Return (X, Y) of the center of cell containing provided text 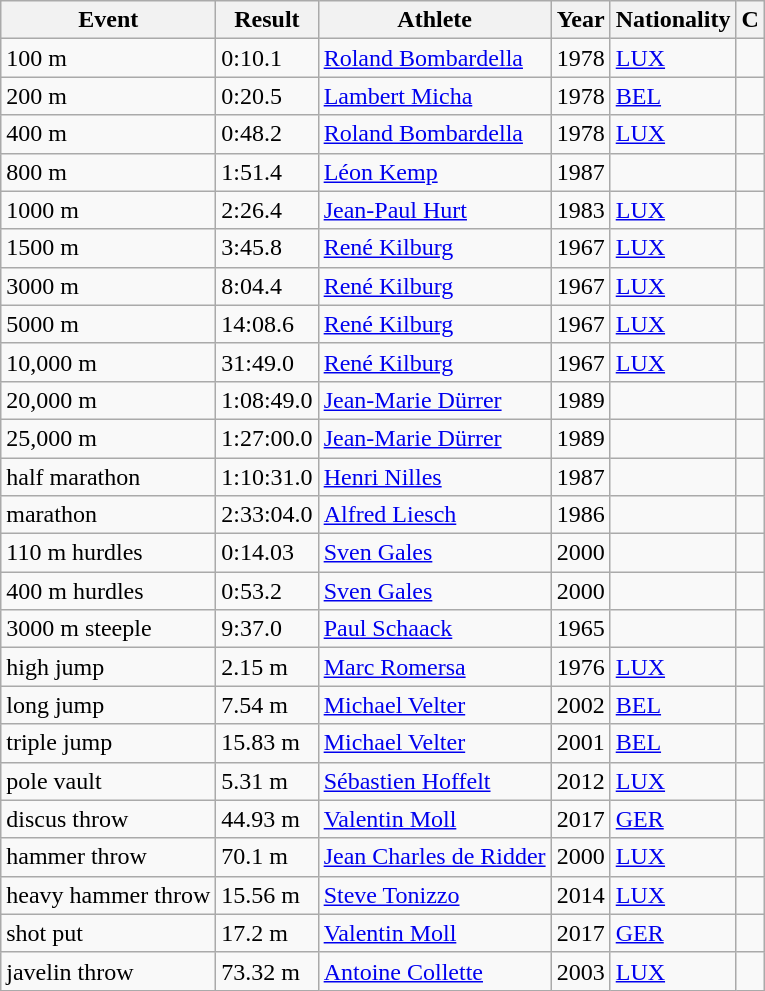
44.93 m (267, 819)
8:04.4 (267, 286)
0:53.2 (267, 591)
31:49.0 (267, 362)
1:08:49.0 (267, 400)
Nationality (673, 20)
1500 m (108, 248)
pole vault (108, 781)
1965 (580, 629)
1983 (580, 210)
1:10:31.0 (267, 477)
shot put (108, 933)
0:14.03 (267, 553)
triple jump (108, 743)
800 m (108, 172)
1:27:00.0 (267, 438)
20,000 m (108, 400)
3:45.8 (267, 248)
73.32 m (267, 971)
5.31 m (267, 781)
Athlete (434, 20)
Paul Schaack (434, 629)
Result (267, 20)
Léon Kemp (434, 172)
high jump (108, 667)
1000 m (108, 210)
Year (580, 20)
2:33:04.0 (267, 515)
2003 (580, 971)
heavy hammer throw (108, 895)
Henri Nilles (434, 477)
110 m hurdles (108, 553)
70.1 m (267, 857)
Event (108, 20)
2014 (580, 895)
Sébastien Hoffelt (434, 781)
3000 m (108, 286)
15.83 m (267, 743)
1986 (580, 515)
hammer throw (108, 857)
5000 m (108, 324)
half marathon (108, 477)
2012 (580, 781)
2.15 m (267, 667)
C (750, 20)
2002 (580, 705)
100 m (108, 58)
1:51.4 (267, 172)
0:20.5 (267, 96)
1976 (580, 667)
Lambert Micha (434, 96)
25,000 m (108, 438)
0:10.1 (267, 58)
marathon (108, 515)
3000 m steeple (108, 629)
7.54 m (267, 705)
9:37.0 (267, 629)
15.56 m (267, 895)
Antoine Collette (434, 971)
14:08.6 (267, 324)
400 m hurdles (108, 591)
Jean-Paul Hurt (434, 210)
17.2 m (267, 933)
2001 (580, 743)
400 m (108, 134)
javelin throw (108, 971)
Marc Romersa (434, 667)
200 m (108, 96)
Steve Tonizzo (434, 895)
2:26.4 (267, 210)
Alfred Liesch (434, 515)
discus throw (108, 819)
Jean Charles de Ridder (434, 857)
0:48.2 (267, 134)
10,000 m (108, 362)
long jump (108, 705)
